Extract the (X, Y) coordinate from the center of the cell holding the provided text.  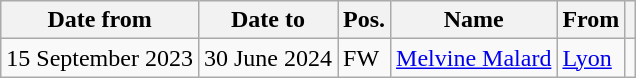
Date from (100, 20)
Date to (268, 20)
Lyon (591, 58)
Melvine Malard (474, 58)
FW (364, 58)
15 September 2023 (100, 58)
From (591, 20)
Name (474, 20)
Pos. (364, 20)
30 June 2024 (268, 58)
